Provide the (X, Y) coordinate of the cell's center where the given text is located.  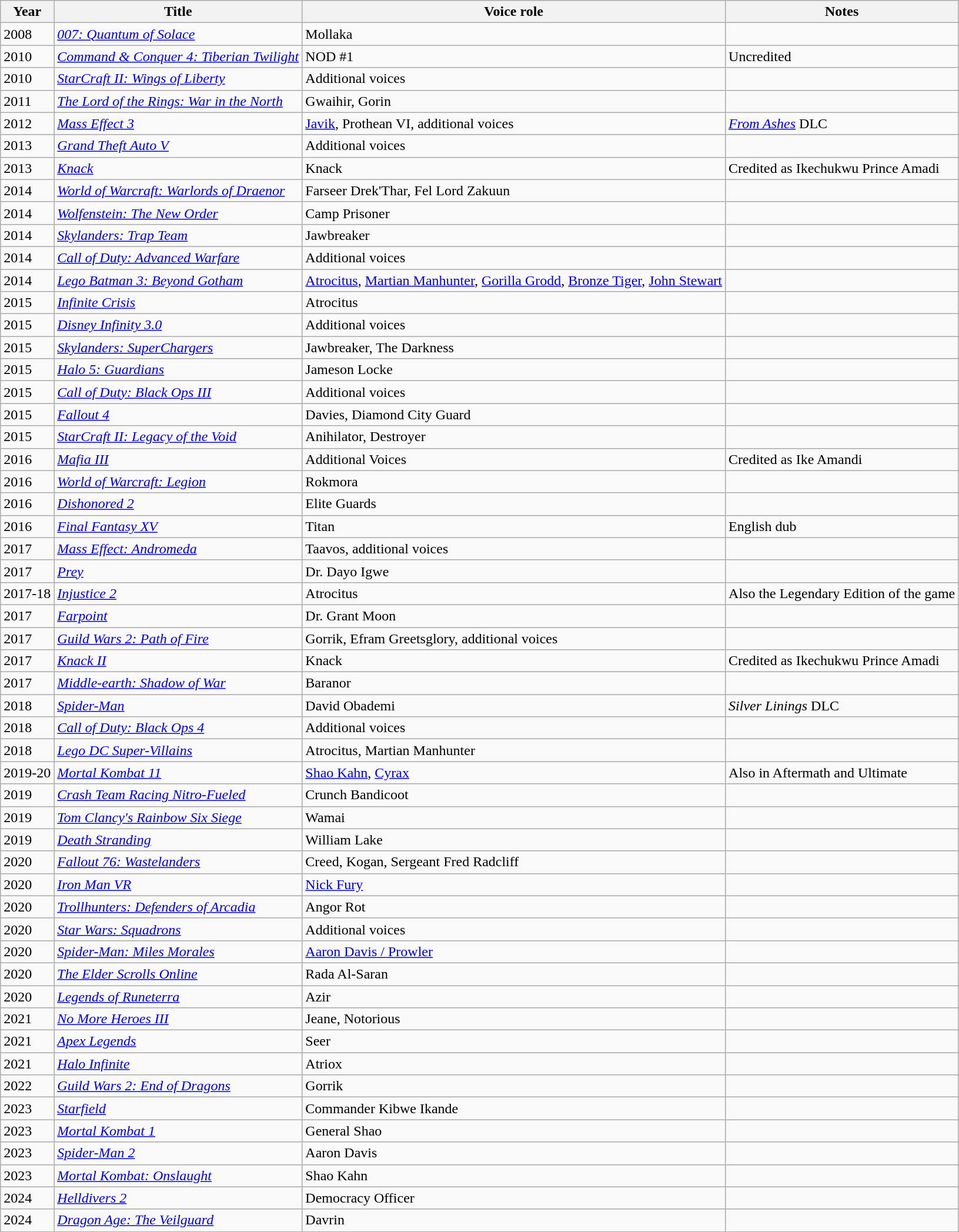
Star Wars: Squadrons (178, 929)
Nick Fury (514, 884)
Final Fantasy XV (178, 526)
World of Warcraft: Warlords of Draenor (178, 191)
Call of Duty: Black Ops 4 (178, 728)
Starfield (178, 1109)
David Obademi (514, 706)
Call of Duty: Black Ops III (178, 392)
Jawbreaker, The Darkness (514, 348)
Mafia III (178, 459)
Mass Effect: Andromeda (178, 549)
Atrocitus, Martian Manhunter, Gorilla Grodd, Bronze Tiger, John Stewart (514, 281)
Rokmora (514, 482)
Elite Guards (514, 504)
Grand Theft Auto V (178, 146)
Title (178, 12)
2012 (27, 123)
Voice role (514, 12)
Aaron Davis / Prowler (514, 951)
Injustice 2 (178, 593)
Guild Wars 2: Path of Fire (178, 638)
StarCraft II: Legacy of the Void (178, 437)
William Lake (514, 840)
Wamai (514, 817)
007: Quantum of Solace (178, 34)
Dragon Age: The Veilguard (178, 1220)
Skylanders: SuperChargers (178, 348)
Spider-Man (178, 706)
Mollaka (514, 34)
Call of Duty: Advanced Warfare (178, 258)
Titan (514, 526)
Mortal Kombat 1 (178, 1131)
Crunch Bandicoot (514, 795)
Mortal Kombat 11 (178, 773)
2019-20 (27, 773)
Baranor (514, 683)
Lego Batman 3: Beyond Gotham (178, 281)
Fallout 76: Wastelanders (178, 862)
General Shao (514, 1131)
Tom Clancy's Rainbow Six Siege (178, 817)
Guild Wars 2: End of Dragons (178, 1086)
Davies, Diamond City Guard (514, 415)
Anihilator, Destroyer (514, 437)
Creed, Kogan, Sergeant Fred Radcliff (514, 862)
Fallout 4 (178, 415)
Atrocitus, Martian Manhunter (514, 750)
2017-18 (27, 593)
Camp Prisoner (514, 213)
Year (27, 12)
Jawbreaker (514, 235)
Gwaihir, Gorin (514, 101)
From Ashes DLC (842, 123)
Jeane, Notorious (514, 1019)
Jameson Locke (514, 370)
Crash Team Racing Nitro-Fueled (178, 795)
Seer (514, 1041)
NOD #1 (514, 56)
Atriox (514, 1064)
Legends of Runeterra (178, 997)
World of Warcraft: Legion (178, 482)
Azir (514, 997)
Wolfenstein: The New Order (178, 213)
Davrin (514, 1220)
Trollhunters: Defenders of Arcadia (178, 907)
2022 (27, 1086)
Lego DC Super-Villains (178, 750)
Uncredited (842, 56)
Commander Kibwe Ikande (514, 1109)
Infinite Crisis (178, 303)
The Lord of the Rings: War in the North (178, 101)
Spider-Man 2 (178, 1153)
Disney Infinity 3.0 (178, 325)
Also the Legendary Edition of the game (842, 593)
StarCraft II: Wings of Liberty (178, 79)
Democracy Officer (514, 1198)
Shao Kahn, Cyrax (514, 773)
2008 (27, 34)
Mass Effect 3 (178, 123)
Helldivers 2 (178, 1198)
Knack II (178, 661)
Death Stranding (178, 840)
Prey (178, 571)
English dub (842, 526)
Silver Linings DLC (842, 706)
Credited as Ike Amandi (842, 459)
Mortal Kombat: Onslaught (178, 1176)
Halo 5: Guardians (178, 370)
Spider-Man: Miles Morales (178, 951)
Aaron Davis (514, 1153)
No More Heroes III (178, 1019)
Gorrik, Efram Greetsglory, additional voices (514, 638)
Middle-earth: Shadow of War (178, 683)
Farpoint (178, 616)
Gorrik (514, 1086)
Shao Kahn (514, 1176)
Javik, Prothean VI, additional voices (514, 123)
Halo Infinite (178, 1064)
Dr. Dayo Igwe (514, 571)
Farseer Drek'Thar, Fel Lord Zakuun (514, 191)
Iron Man VR (178, 884)
2011 (27, 101)
Skylanders: Trap Team (178, 235)
The Elder Scrolls Online (178, 974)
Notes (842, 12)
Taavos, additional voices (514, 549)
Dr. Grant Moon (514, 616)
Rada Al-Saran (514, 974)
Also in Aftermath and Ultimate (842, 773)
Apex Legends (178, 1041)
Command & Conquer 4: Tiberian Twilight (178, 56)
Additional Voices (514, 459)
Dishonored 2 (178, 504)
Angor Rot (514, 907)
